Output the (X, Y) coordinate of the center of the cell containing the given text.  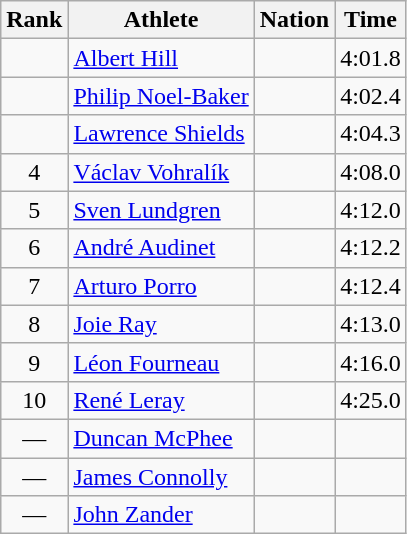
Nation (294, 20)
4:02.4 (371, 96)
Duncan McPhee (161, 438)
4:12.2 (371, 248)
4:13.0 (371, 324)
Václav Vohralík (161, 172)
Philip Noel-Baker (161, 96)
6 (34, 248)
Léon Fourneau (161, 362)
9 (34, 362)
Rank (34, 20)
James Connolly (161, 477)
Sven Lundgren (161, 210)
4:08.0 (371, 172)
4:04.3 (371, 134)
10 (34, 400)
André Audinet (161, 248)
Athlete (161, 20)
Albert Hill (161, 58)
8 (34, 324)
Joie Ray (161, 324)
4:12.4 (371, 286)
7 (34, 286)
5 (34, 210)
Time (371, 20)
4 (34, 172)
4:12.0 (371, 210)
René Leray (161, 400)
4:01.8 (371, 58)
4:25.0 (371, 400)
Lawrence Shields (161, 134)
4:16.0 (371, 362)
Arturo Porro (161, 286)
John Zander (161, 515)
